Return [x, y] of the center of cell containing provided text 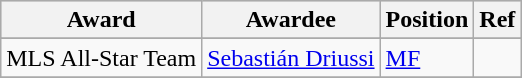
Awardee [291, 20]
Ref [498, 20]
Position [427, 20]
MLS All-Star Team [102, 58]
MF [427, 58]
Sebastián Driussi [291, 58]
Award [102, 20]
